From the cell containing the given text, extract its center point as [X, Y] coordinate. 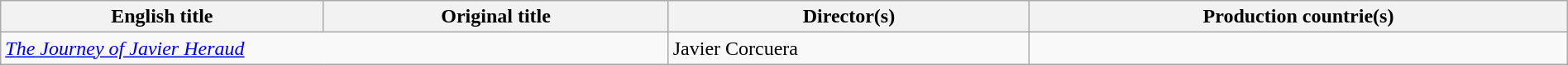
English title [162, 17]
Production countrie(s) [1298, 17]
Director(s) [849, 17]
Original title [496, 17]
Javier Corcuera [849, 48]
The Journey of Javier Heraud [334, 48]
